Find where the given text appears and provide that cell's center as (X, Y) coordinate. 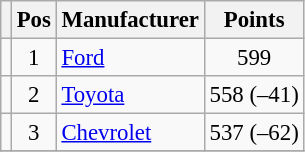
537 (–62) (254, 133)
Ford (130, 58)
599 (254, 58)
2 (34, 95)
Pos (34, 20)
Points (254, 20)
Chevrolet (130, 133)
1 (34, 58)
Manufacturer (130, 20)
Toyota (130, 95)
3 (34, 133)
558 (–41) (254, 95)
